Determine the (X, Y) coordinate at the center of the cell enclosing the given text.  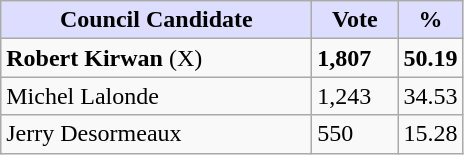
Council Candidate (156, 20)
550 (355, 134)
34.53 (430, 96)
1,243 (355, 96)
1,807 (355, 58)
Michel Lalonde (156, 96)
Vote (355, 20)
50.19 (430, 58)
15.28 (430, 134)
% (430, 20)
Jerry Desormeaux (156, 134)
Robert Kirwan (X) (156, 58)
